From the cell containing the given text, extract its center point as (x, y) coordinate. 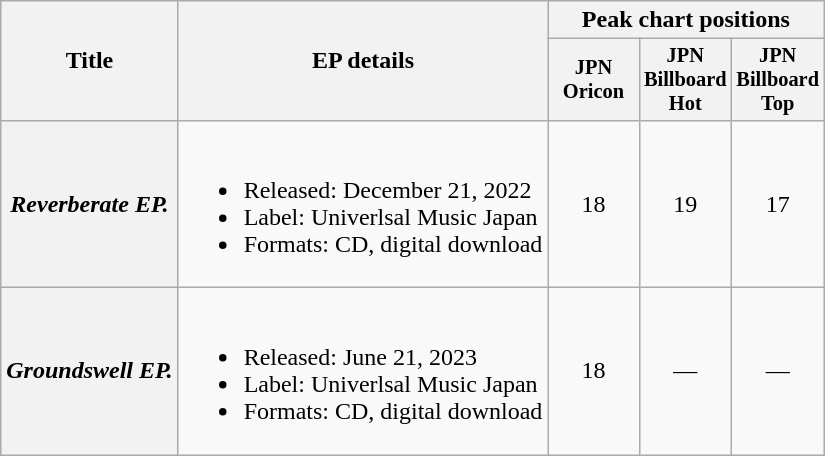
Title (90, 61)
JPNBillboardHot (685, 80)
Reverberate EP. (90, 204)
Released: June 21, 2023Label: Univerlsal Music JapanFormats: CD, digital download (363, 372)
Released: December 21, 2022Label: Univerlsal Music JapanFormats: CD, digital download (363, 204)
JPNOricon (594, 80)
Peak chart positions (686, 20)
17 (777, 204)
Groundswell EP. (90, 372)
JPNBillboardTop (777, 80)
EP details (363, 61)
19 (685, 204)
